Find where the given text appears and provide that cell's center as [x, y] coordinate. 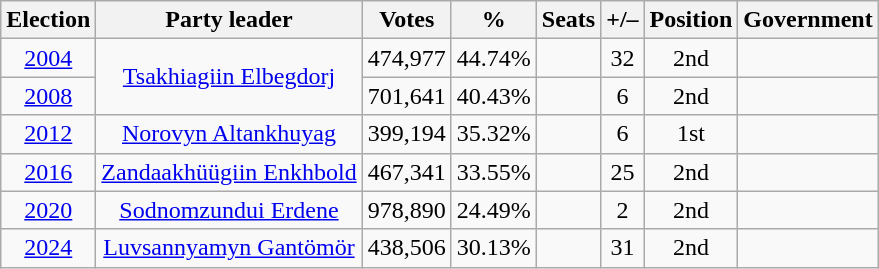
+/– [622, 20]
35.32% [494, 134]
Party leader [229, 20]
Government [808, 20]
25 [622, 172]
33.55% [494, 172]
Sodnomzundui Erdene [229, 210]
2 [622, 210]
2008 [48, 96]
44.74% [494, 58]
467,341 [406, 172]
Tsakhiagiin Elbegdorj [229, 77]
Luvsannyamyn Gantömör [229, 248]
40.43% [494, 96]
474,977 [406, 58]
Election [48, 20]
32 [622, 58]
31 [622, 248]
2016 [48, 172]
2020 [48, 210]
Seats [568, 20]
1st [691, 134]
Zandaakhüügiin Enkhbold [229, 172]
978,890 [406, 210]
399,194 [406, 134]
24.49% [494, 210]
% [494, 20]
438,506 [406, 248]
Votes [406, 20]
2004 [48, 58]
2024 [48, 248]
701,641 [406, 96]
30.13% [494, 248]
Norovyn Altankhuyag [229, 134]
2012 [48, 134]
Position [691, 20]
